Find where the given text appears and provide that cell's center as [X, Y] coordinate. 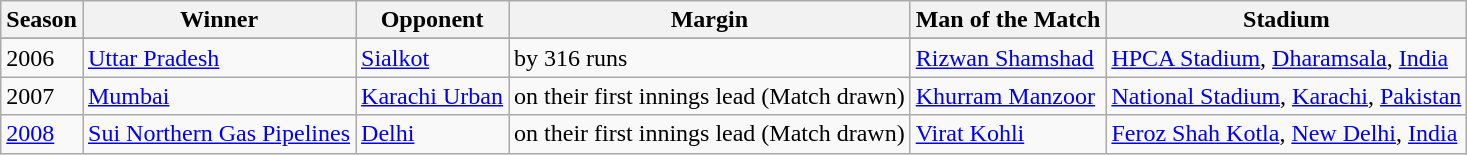
Sui Northern Gas Pipelines [218, 134]
National Stadium, Karachi, Pakistan [1286, 96]
2007 [42, 96]
2006 [42, 58]
Man of the Match [1008, 20]
by 316 runs [710, 58]
Stadium [1286, 20]
2008 [42, 134]
Winner [218, 20]
Opponent [432, 20]
Season [42, 20]
Mumbai [218, 96]
Khurram Manzoor [1008, 96]
Delhi [432, 134]
Karachi Urban [432, 96]
Feroz Shah Kotla, New Delhi, India [1286, 134]
HPCA Stadium, Dharamsala, India [1286, 58]
Sialkot [432, 58]
Margin [710, 20]
Rizwan Shamshad [1008, 58]
Virat Kohli [1008, 134]
Uttar Pradesh [218, 58]
